From the cell containing the given text, extract its center point as (x, y) coordinate. 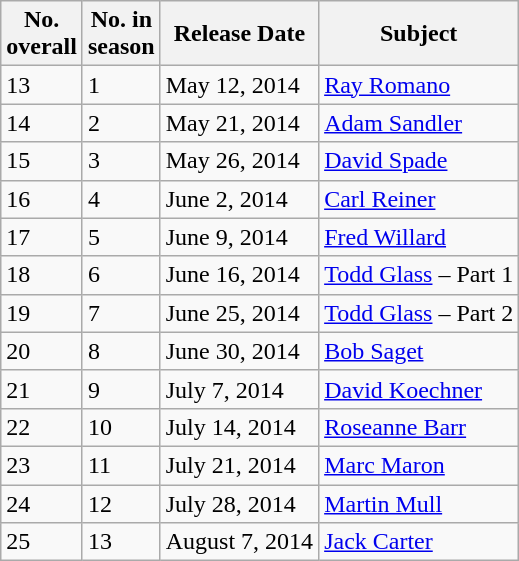
20 (42, 351)
Roseanne Barr (419, 427)
August 7, 2014 (239, 542)
David Spade (419, 161)
22 (42, 427)
15 (42, 161)
May 12, 2014 (239, 85)
19 (42, 313)
June 2, 2014 (239, 199)
4 (121, 199)
Adam Sandler (419, 123)
12 (121, 503)
June 16, 2014 (239, 275)
Martin Mull (419, 503)
David Koechner (419, 389)
Todd Glass – Part 1 (419, 275)
No. overall (42, 34)
Fred Willard (419, 237)
May 21, 2014 (239, 123)
Jack Carter (419, 542)
17 (42, 237)
23 (42, 465)
No. inseason (121, 34)
2 (121, 123)
8 (121, 351)
Carl Reiner (419, 199)
June 25, 2014 (239, 313)
July 7, 2014 (239, 389)
1 (121, 85)
18 (42, 275)
16 (42, 199)
3 (121, 161)
Marc Maron (419, 465)
July 14, 2014 (239, 427)
10 (121, 427)
9 (121, 389)
5 (121, 237)
24 (42, 503)
Release Date (239, 34)
Bob Saget (419, 351)
June 30, 2014 (239, 351)
21 (42, 389)
11 (121, 465)
June 9, 2014 (239, 237)
6 (121, 275)
14 (42, 123)
July 21, 2014 (239, 465)
Ray Romano (419, 85)
May 26, 2014 (239, 161)
7 (121, 313)
July 28, 2014 (239, 503)
Todd Glass – Part 2 (419, 313)
Subject (419, 34)
25 (42, 542)
